Output the [x, y] coordinate of the center of the cell containing the given text.  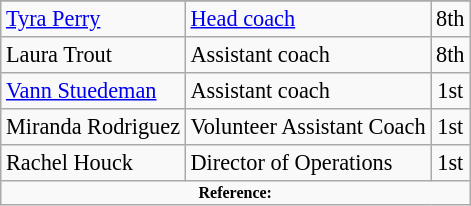
Rachel Houck [94, 162]
Tyra Perry [94, 19]
Miranda Rodriguez [94, 126]
Head coach [308, 19]
Laura Trout [94, 55]
Vann Stuedeman [94, 90]
Reference: [236, 192]
Volunteer Assistant Coach [308, 126]
Director of Operations [308, 162]
